From the cell containing the given text, extract its center point as [x, y] coordinate. 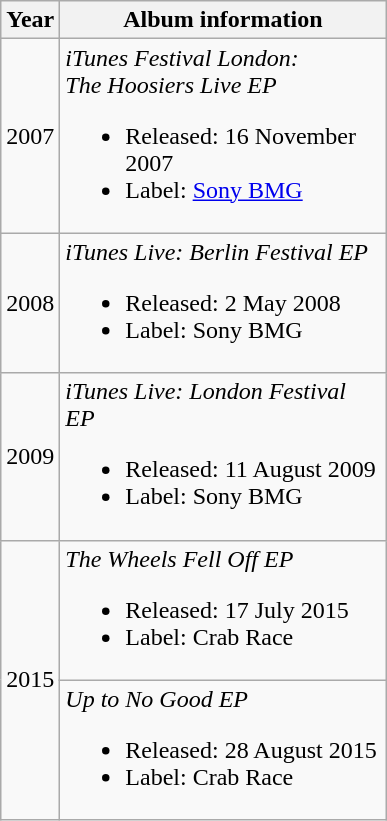
iTunes Live: London Festival EPReleased: 11 August 2009Label: Sony BMG [223, 456]
The Wheels Fell Off EPReleased: 17 July 2015Label: Crab Race [223, 610]
Year [30, 20]
2009 [30, 456]
2007 [30, 136]
iTunes Live: Berlin Festival EPReleased: 2 May 2008Label: Sony BMG [223, 303]
2008 [30, 303]
iTunes Festival London: The Hoosiers Live EPReleased: 16 November 2007Label: Sony BMG [223, 136]
Album information [223, 20]
Up to No Good EPReleased: 28 August 2015Label: Crab Race [223, 750]
2015 [30, 680]
